Locate the cell with the specified text and output its (x, y) center coordinate. 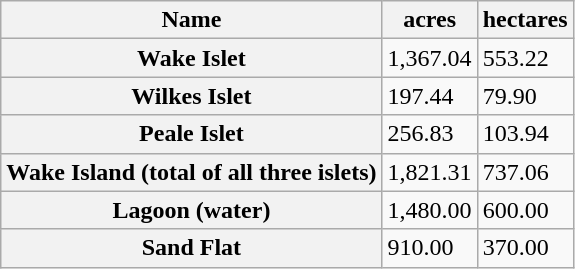
1,480.00 (430, 210)
79.90 (525, 96)
Lagoon (water) (192, 210)
553.22 (525, 58)
Name (192, 20)
Wake Island (total of all three islets) (192, 172)
Wilkes Islet (192, 96)
370.00 (525, 248)
910.00 (430, 248)
Wake Islet (192, 58)
1,367.04 (430, 58)
256.83 (430, 134)
103.94 (525, 134)
1,821.31 (430, 172)
197.44 (430, 96)
600.00 (525, 210)
acres (430, 20)
Sand Flat (192, 248)
hectares (525, 20)
Peale Islet (192, 134)
737.06 (525, 172)
